Extract the (X, Y) coordinate from the center of the cell holding the provided text.  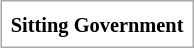
Sitting Government (97, 26)
